Pinpoint the cell where the given text exists, returning its [X, Y] midpoint coordinate. 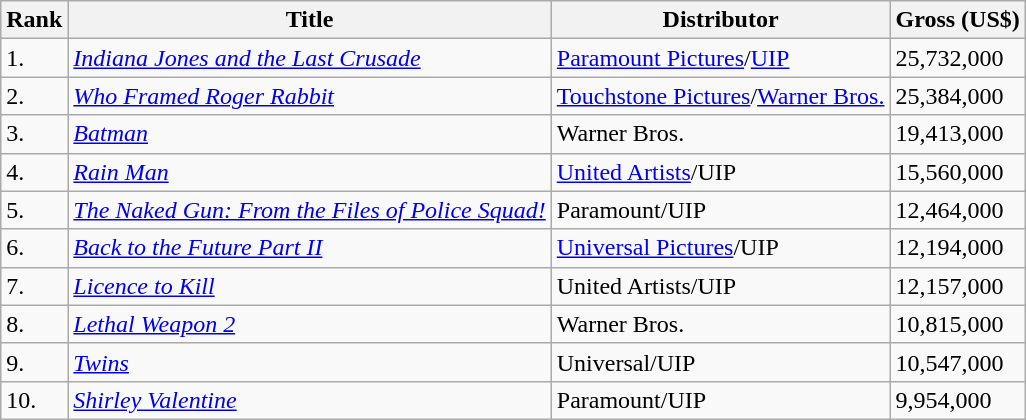
Universal/UIP [720, 362]
Rank [34, 20]
9,954,000 [958, 400]
10. [34, 400]
Twins [310, 362]
12,194,000 [958, 248]
Rain Man [310, 172]
8. [34, 324]
5. [34, 210]
1. [34, 58]
7. [34, 286]
2. [34, 96]
Batman [310, 134]
10,547,000 [958, 362]
Shirley Valentine [310, 400]
Indiana Jones and the Last Crusade [310, 58]
12,464,000 [958, 210]
12,157,000 [958, 286]
19,413,000 [958, 134]
3. [34, 134]
15,560,000 [958, 172]
Who Framed Roger Rabbit [310, 96]
Gross (US$) [958, 20]
Title [310, 20]
The Naked Gun: From the Files of Police Squad! [310, 210]
9. [34, 362]
25,732,000 [958, 58]
Distributor [720, 20]
25,384,000 [958, 96]
Lethal Weapon 2 [310, 324]
6. [34, 248]
Back to the Future Part II [310, 248]
10,815,000 [958, 324]
4. [34, 172]
Touchstone Pictures/Warner Bros. [720, 96]
Paramount Pictures/UIP [720, 58]
Universal Pictures/UIP [720, 248]
Licence to Kill [310, 286]
